Locate the cell with the specified text and output its (X, Y) center coordinate. 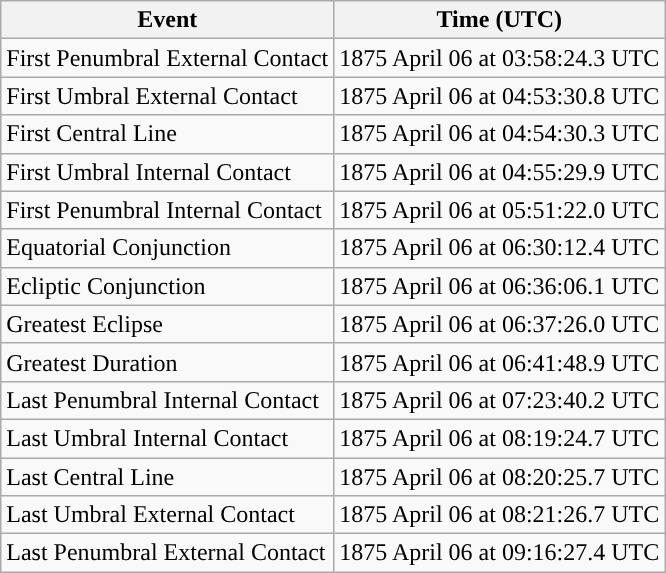
First Penumbral External Contact (168, 58)
Last Umbral External Contact (168, 515)
1875 April 06 at 09:16:27.4 UTC (500, 553)
1875 April 06 at 04:55:29.9 UTC (500, 172)
First Central Line (168, 134)
1875 April 06 at 03:58:24.3 UTC (500, 58)
Last Umbral Internal Contact (168, 438)
Last Central Line (168, 477)
1875 April 06 at 08:20:25.7 UTC (500, 477)
Last Penumbral Internal Contact (168, 400)
First Penumbral Internal Contact (168, 210)
1875 April 06 at 04:54:30.3 UTC (500, 134)
1875 April 06 at 06:41:48.9 UTC (500, 362)
Greatest Duration (168, 362)
First Umbral Internal Contact (168, 172)
Time (UTC) (500, 20)
1875 April 06 at 08:21:26.7 UTC (500, 515)
Ecliptic Conjunction (168, 286)
First Umbral External Contact (168, 96)
Last Penumbral External Contact (168, 553)
1875 April 06 at 06:37:26.0 UTC (500, 324)
1875 April 06 at 06:36:06.1 UTC (500, 286)
1875 April 06 at 07:23:40.2 UTC (500, 400)
1875 April 06 at 06:30:12.4 UTC (500, 248)
Event (168, 20)
1875 April 06 at 08:19:24.7 UTC (500, 438)
Greatest Eclipse (168, 324)
1875 April 06 at 04:53:30.8 UTC (500, 96)
1875 April 06 at 05:51:22.0 UTC (500, 210)
Equatorial Conjunction (168, 248)
